Capture the cell that displays the provided text and extract its (X, Y) central coordinate. 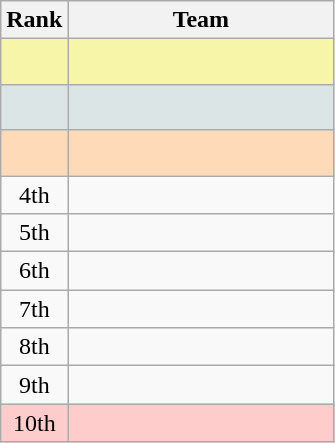
10th (34, 423)
6th (34, 271)
4th (34, 195)
5th (34, 233)
Rank (34, 20)
9th (34, 385)
7th (34, 309)
Team (201, 20)
8th (34, 347)
